Locate the cell with the specified text and output its (X, Y) center coordinate. 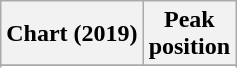
Chart (2019) (72, 34)
Peakposition (189, 34)
